Capture the cell that displays the provided text and extract its (x, y) central coordinate. 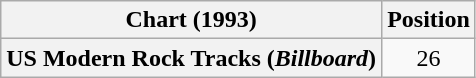
US Modern Rock Tracks (Billboard) (192, 58)
Position (429, 20)
26 (429, 58)
Chart (1993) (192, 20)
